Pinpoint the cell where the given text exists, returning its (X, Y) midpoint coordinate. 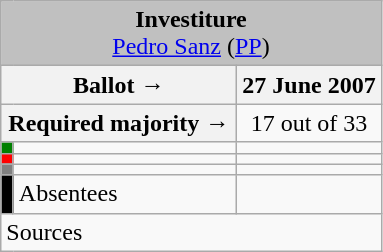
Ballot → (119, 85)
Sources (191, 232)
InvestiturePedro Sanz (PP) (191, 34)
27 June 2007 (309, 85)
Absentees (125, 194)
17 out of 33 (309, 123)
Required majority → (119, 123)
